Detect which cell encompasses the target text, then output its [X, Y] center coordinate. 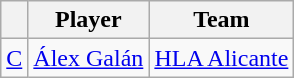
Team [222, 20]
C [14, 58]
Álex Galán [88, 58]
HLA Alicante [222, 58]
Player [88, 20]
